Output the [X, Y] coordinate of the center of the cell containing the given text.  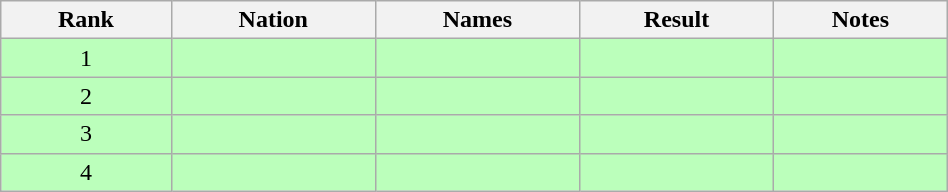
Notes [861, 20]
1 [86, 58]
Rank [86, 20]
Result [676, 20]
Names [477, 20]
3 [86, 134]
4 [86, 172]
Nation [273, 20]
2 [86, 96]
